Find where the given text appears and provide that cell's center as (x, y) coordinate. 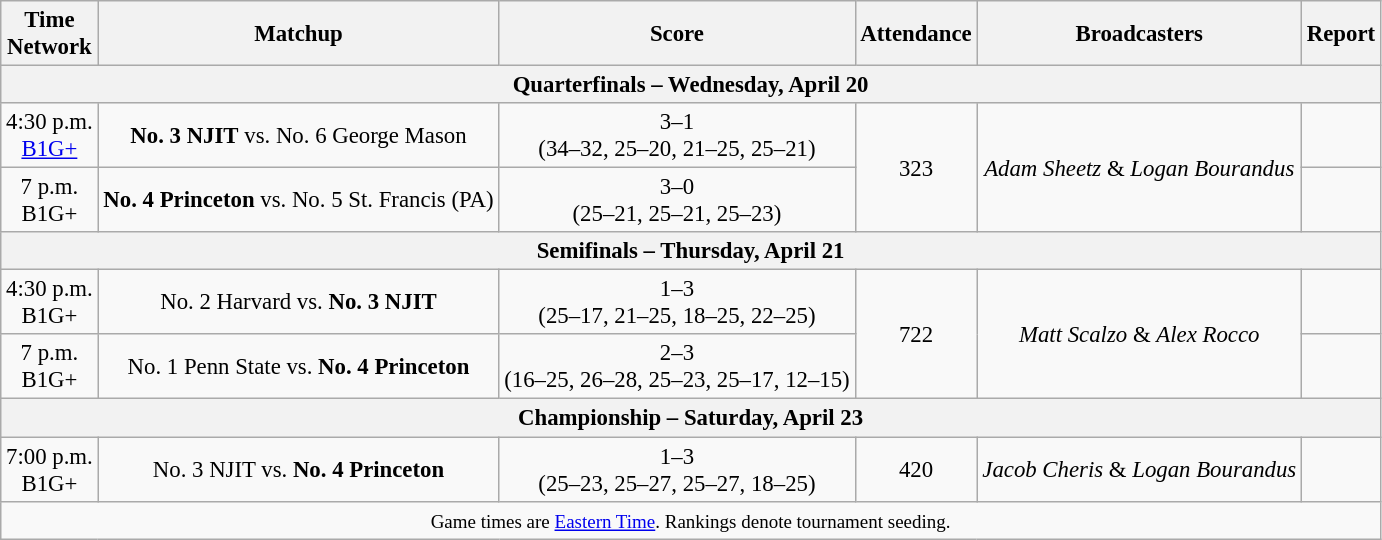
No. 1 Penn State vs. No. 4 Princeton (298, 366)
2–3(16–25, 26–28, 25–23, 25–17, 12–15) (677, 366)
Championship – Saturday, April 23 (691, 418)
Attendance (916, 34)
Semifinals – Thursday, April 21 (691, 251)
Matt Scalzo & Alex Rocco (1140, 334)
420 (916, 470)
Adam Sheetz & Logan Bourandus (1140, 168)
722 (916, 334)
No. 3 NJIT vs. No. 4 Princeton (298, 470)
323 (916, 168)
No. 2 Harvard vs. No. 3 NJIT (298, 302)
3–0(25–21, 25–21, 25–23) (677, 200)
1–3(25–17, 21–25, 18–25, 22–25) (677, 302)
No. 4 Princeton vs. No. 5 St. Francis (PA) (298, 200)
Broadcasters (1140, 34)
Report (1340, 34)
No. 3 NJIT vs. No. 6 George Mason (298, 136)
7:00 p.m.B1G+ (50, 470)
Matchup (298, 34)
Jacob Cheris & Logan Bourandus (1140, 470)
Game times are Eastern Time. Rankings denote tournament seeding. (691, 520)
Quarterfinals – Wednesday, April 20 (691, 85)
TimeNetwork (50, 34)
Score (677, 34)
3–1(34–32, 25–20, 21–25, 25–21) (677, 136)
1–3(25–23, 25–27, 25–27, 18–25) (677, 470)
